Capture the cell that displays the provided text and extract its [x, y] central coordinate. 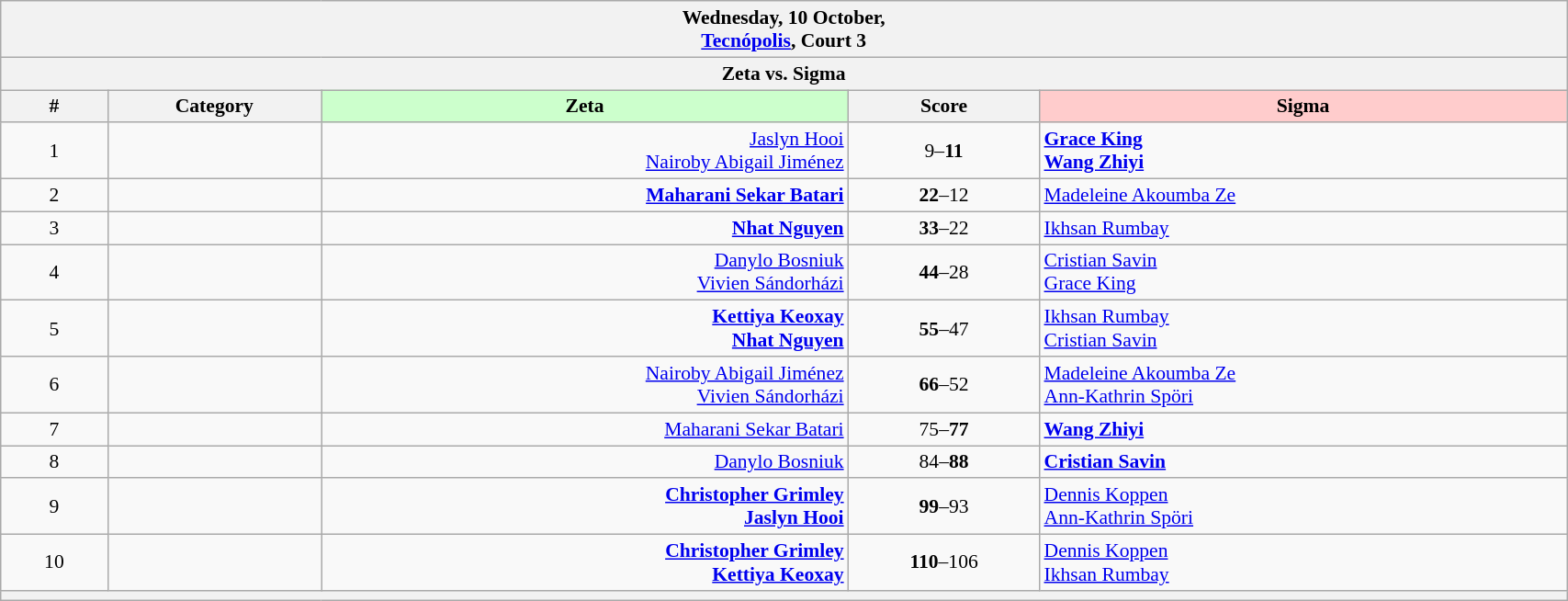
Kettiya Keoxay Nhat Nguyen [585, 329]
99–93 [944, 507]
Christopher Grimley Jaslyn Hooi [585, 507]
2 [54, 196]
Grace King Wang Zhiyi [1303, 151]
8 [54, 462]
Category [215, 107]
Score [944, 107]
4 [54, 272]
5 [54, 329]
Dennis Koppen Ikhsan Rumbay [1303, 562]
Nairoby Abigail Jiménez Vivien Sándorházi [585, 384]
84–88 [944, 462]
Christopher Grimley Kettiya Keoxay [585, 562]
9 [54, 507]
Madeleine Akoumba Ze [1303, 196]
3 [54, 228]
7 [54, 429]
55–47 [944, 329]
9–11 [944, 151]
75–77 [944, 429]
Nhat Nguyen [585, 228]
Sigma [1303, 107]
Wednesday, 10 October, Tecnópolis, Court 3 [784, 29]
Madeleine Akoumba Ze Ann-Kathrin Spöri [1303, 384]
Danylo Bosniuk Vivien Sándorházi [585, 272]
Ikhsan Rumbay [1303, 228]
66–52 [944, 384]
1 [54, 151]
Zeta vs. Sigma [784, 74]
Ikhsan Rumbay Cristian Savin [1303, 329]
Cristian Savin Grace King [1303, 272]
22–12 [944, 196]
44–28 [944, 272]
Wang Zhiyi [1303, 429]
Jaslyn Hooi Nairoby Abigail Jiménez [585, 151]
Zeta [585, 107]
Dennis Koppen Ann-Kathrin Spöri [1303, 507]
33–22 [944, 228]
# [54, 107]
110–106 [944, 562]
6 [54, 384]
Cristian Savin [1303, 462]
Danylo Bosniuk [585, 462]
10 [54, 562]
